Output the [x, y] coordinate of the center of the cell containing the given text.  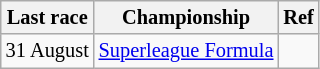
Championship [186, 17]
Superleague Formula [186, 51]
Ref [298, 17]
Last race [48, 17]
31 August [48, 51]
